For the text-containing cell, return its midpoint in (X, Y) coordinate format. 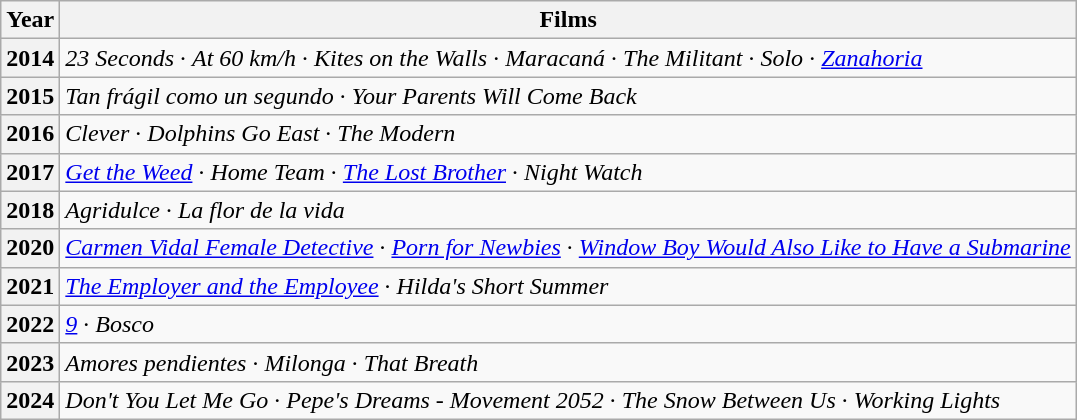
Get the Weed · Home Team · The Lost Brother · Night Watch (568, 172)
2022 (30, 324)
Clever · Dolphins Go East · The Modern (568, 134)
2023 (30, 362)
2015 (30, 96)
Carmen Vidal Female Detective · Porn for Newbies · Window Boy Would Also Like to Have a Submarine (568, 248)
The Employer and the Employee · Hilda's Short Summer (568, 286)
9 · Bosco (568, 324)
Agridulce · La flor de la vida (568, 210)
2016 (30, 134)
2014 (30, 58)
2024 (30, 400)
Year (30, 20)
2021 (30, 286)
2017 (30, 172)
Don't You Let Me Go · Pepe's Dreams - Movement 2052 · The Snow Between Us · Working Lights (568, 400)
23 Seconds · At 60 km/h · Kites on the Walls · Maracaná · The Militant · Solo · Zanahoria (568, 58)
2018 (30, 210)
Amores pendientes · Milonga · That Breath (568, 362)
Films (568, 20)
Tan frágil como un segundo · Your Parents Will Come Back (568, 96)
2020 (30, 248)
